For the text-containing cell, return its midpoint in (x, y) coordinate format. 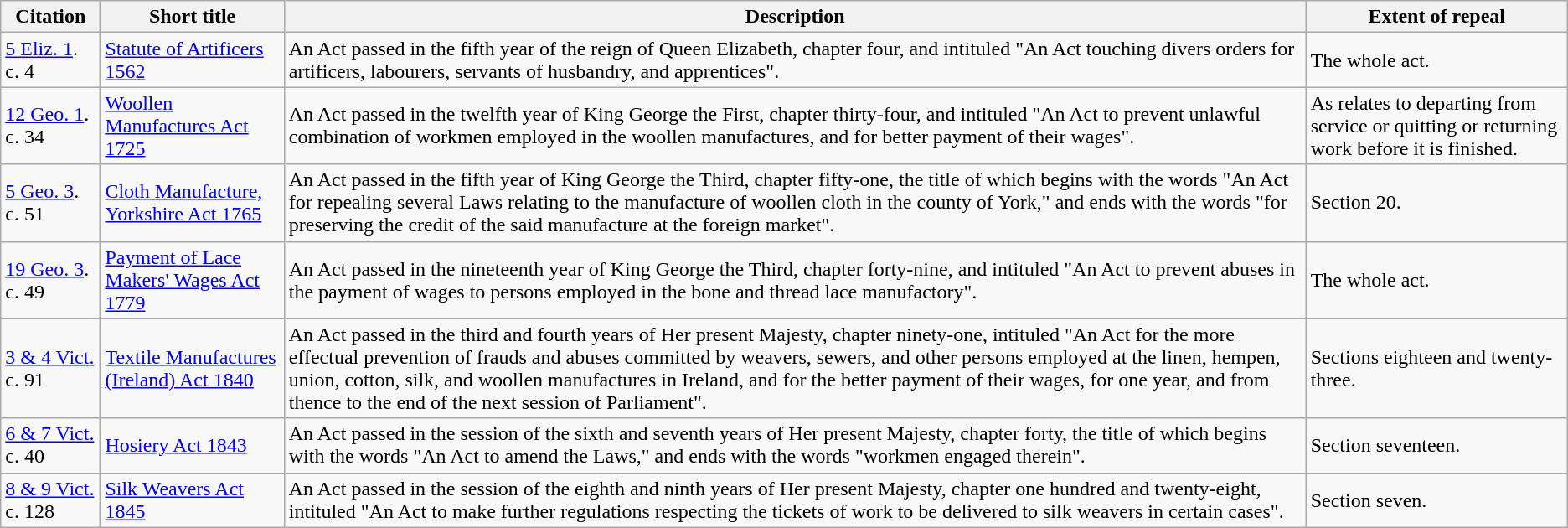
5 Eliz. 1. c. 4 (50, 60)
Section seven. (1436, 500)
12 Geo. 1. c. 34 (50, 126)
Hosiery Act 1843 (193, 446)
19 Geo. 3. c. 49 (50, 280)
Section 20. (1436, 203)
As relates to departing from service or quitting or returning work before it is finished. (1436, 126)
Description (795, 17)
Silk Weavers Act 1845 (193, 500)
Woollen Manufactures Act 1725 (193, 126)
3 & 4 Vict. c. 91 (50, 369)
Short title (193, 17)
Citation (50, 17)
Statute of Artificers 1562 (193, 60)
Extent of repeal (1436, 17)
Section seventeen. (1436, 446)
Payment of Lace Makers' Wages Act 1779 (193, 280)
Textile Manufactures (Ireland) Act 1840 (193, 369)
Cloth Manufacture, Yorkshire Act 1765 (193, 203)
5 Geo. 3. c. 51 (50, 203)
Sections eighteen and twenty-three. (1436, 369)
6 & 7 Vict. c. 40 (50, 446)
8 & 9 Vict. c. 128 (50, 500)
